For the text-containing cell, return its midpoint in [x, y] coordinate format. 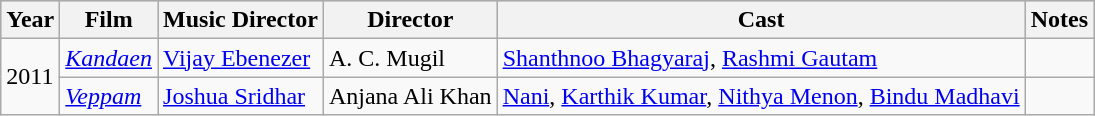
Notes [1059, 20]
Shanthnoo Bhagyaraj, Rashmi Gautam [761, 58]
Kandaen [109, 58]
Director [410, 20]
Music Director [241, 20]
A. C. Mugil [410, 58]
Veppam [109, 96]
Cast [761, 20]
Anjana Ali Khan [410, 96]
Vijay Ebenezer [241, 58]
2011 [30, 77]
Year [30, 20]
Joshua Sridhar [241, 96]
Nani, Karthik Kumar, Nithya Menon, Bindu Madhavi [761, 96]
Film [109, 20]
